From the cell containing the given text, extract its center point as [x, y] coordinate. 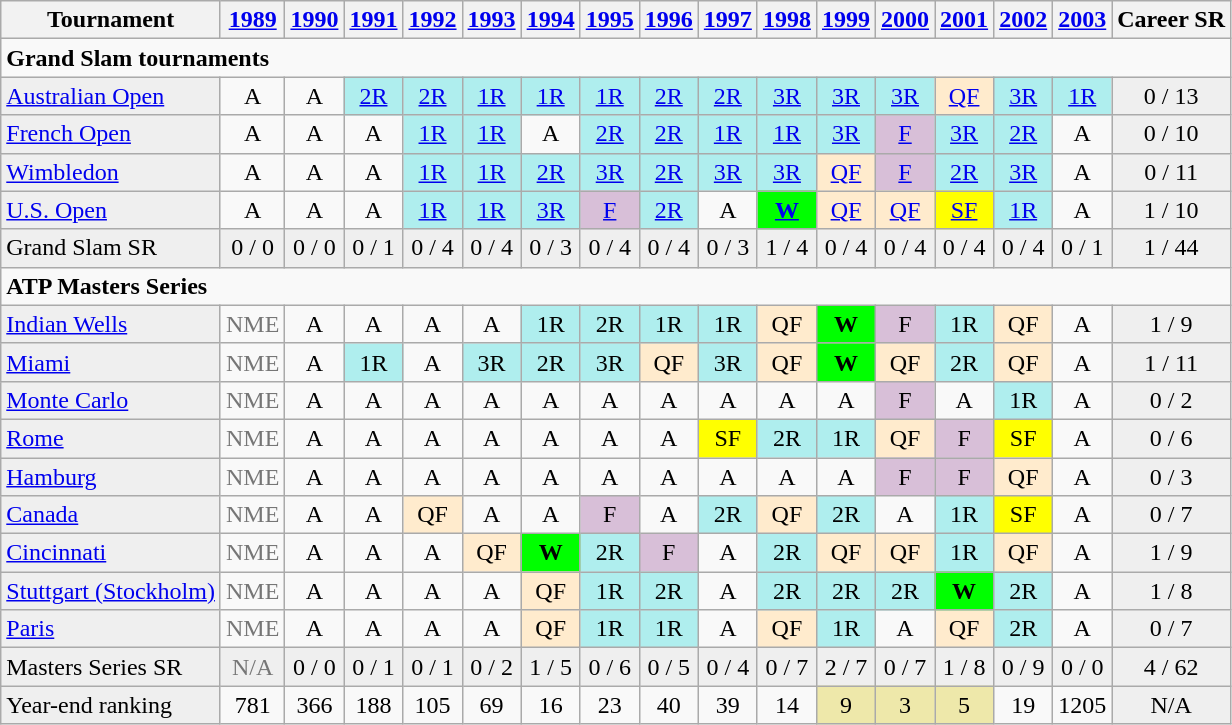
2 / 7 [846, 667]
188 [374, 705]
23 [610, 705]
105 [432, 705]
Paris [111, 629]
Grand Slam SR [111, 248]
4 / 62 [1172, 667]
1993 [492, 20]
1997 [728, 20]
2003 [1082, 20]
2002 [1024, 20]
69 [492, 705]
1990 [314, 20]
2001 [964, 20]
2000 [906, 20]
1205 [1082, 705]
Wimbledon [111, 172]
0 / 5 [668, 667]
40 [668, 705]
1991 [374, 20]
Monte Carlo [111, 400]
0 / 13 [1172, 96]
Year-end ranking [111, 705]
366 [314, 705]
Stuttgart (Stockholm) [111, 591]
14 [786, 705]
39 [728, 705]
1999 [846, 20]
Miami [111, 362]
1 / 5 [550, 667]
Indian Wells [111, 324]
1992 [432, 20]
Cincinnati [111, 553]
1995 [610, 20]
1 / 11 [1172, 362]
9 [846, 705]
3 [906, 705]
1989 [252, 20]
1994 [550, 20]
5 [964, 705]
Rome [111, 438]
1998 [786, 20]
ATP Masters Series [616, 286]
U.S. Open [111, 210]
0 / 10 [1172, 134]
0 / 9 [1024, 667]
Career SR [1172, 20]
Hamburg [111, 477]
Grand Slam tournaments [616, 58]
1 / 44 [1172, 248]
Canada [111, 515]
1 / 10 [1172, 210]
Masters Series SR [111, 667]
781 [252, 705]
Tournament [111, 20]
19 [1024, 705]
French Open [111, 134]
1 / 4 [786, 248]
Australian Open [111, 96]
1996 [668, 20]
0 / 11 [1172, 172]
16 [550, 705]
